Return the (X, Y) coordinate for the center point of the cell that contains the specified text.  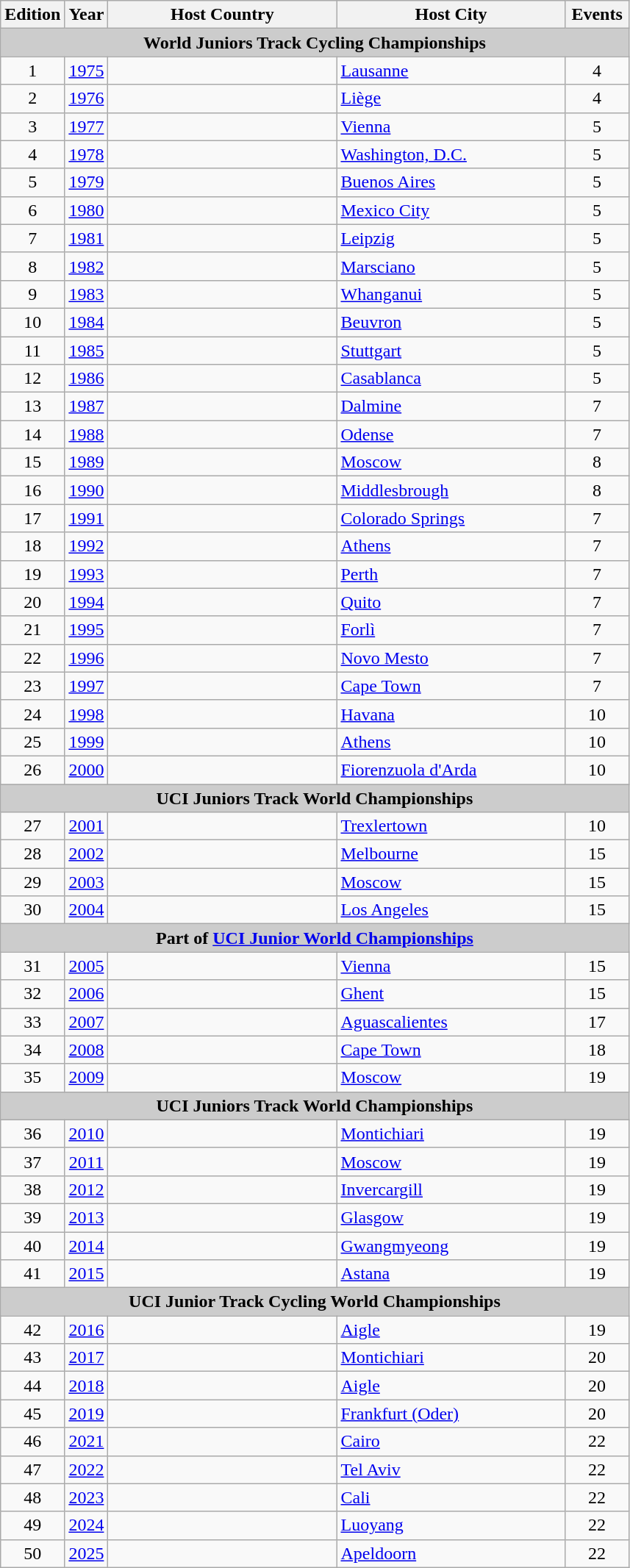
2008 (87, 1050)
13 (32, 407)
2006 (87, 994)
24 (32, 714)
1984 (87, 322)
Forlì (451, 630)
1999 (87, 742)
Edition (32, 15)
Gwangmyeong (451, 1246)
16 (32, 490)
Ghent (451, 994)
Year (87, 15)
26 (32, 770)
2010 (87, 1134)
42 (32, 1330)
1982 (87, 266)
Cali (451, 1497)
31 (32, 966)
2000 (87, 770)
1976 (87, 99)
35 (32, 1078)
Liège (451, 99)
25 (32, 742)
1978 (87, 154)
34 (32, 1050)
9 (32, 294)
Colorado Springs (451, 518)
1977 (87, 126)
Beuvron (451, 322)
Events (597, 15)
Stuttgart (451, 351)
1990 (87, 490)
1997 (87, 686)
1991 (87, 518)
2007 (87, 1022)
2016 (87, 1330)
2005 (87, 966)
2013 (87, 1217)
Frankfurt (Oder) (451, 1414)
32 (32, 994)
43 (32, 1358)
6 (32, 210)
2021 (87, 1442)
1981 (87, 238)
1979 (87, 182)
27 (32, 826)
Leipzig (451, 238)
Marsciano (451, 266)
2024 (87, 1525)
2 (32, 99)
1998 (87, 714)
2017 (87, 1358)
2014 (87, 1246)
Cairo (451, 1442)
Host City (451, 15)
2012 (87, 1189)
Perth (451, 574)
1996 (87, 658)
Middlesbrough (451, 490)
12 (32, 379)
1988 (87, 434)
UCI Junior Track Cycling World Championships (315, 1302)
50 (32, 1553)
1975 (87, 71)
Odense (451, 434)
2002 (87, 854)
Washington, D.C. (451, 154)
Quito (451, 602)
28 (32, 854)
2009 (87, 1078)
Aguascalientes (451, 1022)
Invercargill (451, 1189)
1 (32, 71)
1989 (87, 462)
2019 (87, 1414)
2011 (87, 1161)
2022 (87, 1469)
29 (32, 882)
2015 (87, 1274)
Astana (451, 1274)
1995 (87, 630)
Tel Aviv (451, 1469)
Dalmine (451, 407)
40 (32, 1246)
1993 (87, 574)
14 (32, 434)
2004 (87, 910)
1983 (87, 294)
38 (32, 1189)
Trexlertown (451, 826)
Mexico City (451, 210)
1985 (87, 351)
1980 (87, 210)
3 (32, 126)
Buenos Aires (451, 182)
2018 (87, 1386)
49 (32, 1525)
1992 (87, 546)
11 (32, 351)
Glasgow (451, 1217)
Lausanne (451, 71)
Melbourne (451, 854)
41 (32, 1274)
23 (32, 686)
Fiorenzuola d'Arda (451, 770)
World Juniors Track Cycling Championships (315, 43)
2003 (87, 882)
1994 (87, 602)
44 (32, 1386)
2001 (87, 826)
33 (32, 1022)
21 (32, 630)
Los Angeles (451, 910)
Whanganui (451, 294)
45 (32, 1414)
Part of UCI Junior World Championships (315, 938)
Casablanca (451, 379)
Host Country (222, 15)
Luoyang (451, 1525)
47 (32, 1469)
36 (32, 1134)
1986 (87, 379)
37 (32, 1161)
Havana (451, 714)
46 (32, 1442)
1987 (87, 407)
2025 (87, 1553)
48 (32, 1497)
30 (32, 910)
Apeldoorn (451, 1553)
2023 (87, 1497)
39 (32, 1217)
Novo Mesto (451, 658)
